Locate the cell with the specified text and output its (X, Y) center coordinate. 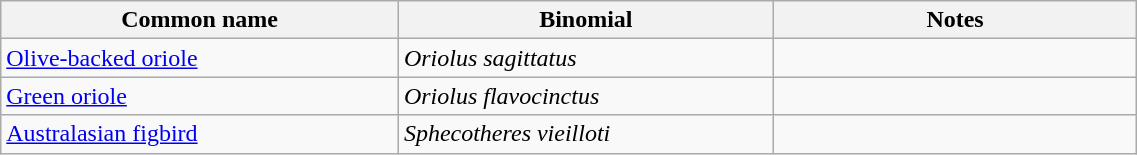
Sphecotheres vieilloti (586, 134)
Green oriole (200, 96)
Notes (955, 20)
Common name (200, 20)
Australasian figbird (200, 134)
Oriolus flavocinctus (586, 96)
Oriolus sagittatus (586, 58)
Olive-backed oriole (200, 58)
Binomial (586, 20)
